Return [x, y] of the center of cell containing provided text 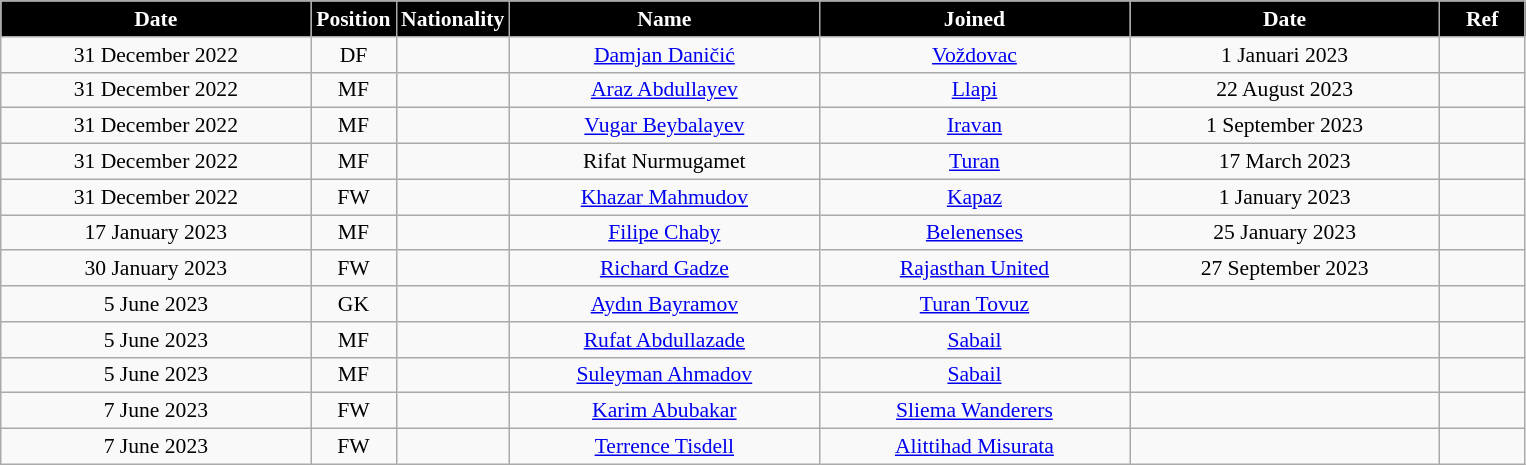
Nationality [452, 19]
GK [354, 304]
Damjan Daničić [664, 55]
1 Januari 2023 [1285, 55]
Turan [974, 162]
25 January 2023 [1285, 233]
Sliema Wanderers [974, 411]
22 August 2023 [1285, 90]
Richard Gadze [664, 269]
Rifat Nurmugamet [664, 162]
Name [664, 19]
30 January 2023 [156, 269]
1 January 2023 [1285, 197]
DF [354, 55]
Filipe Chaby [664, 233]
Aydın Bayramov [664, 304]
Turan Tovuz [974, 304]
Ref [1482, 19]
Rajasthan United [974, 269]
Suleyman Ahmadov [664, 375]
Joined [974, 19]
17 March 2023 [1285, 162]
Alittihad Misurata [974, 447]
Rufat Abdullazade [664, 340]
Khazar Mahmudov [664, 197]
Araz Abdullayev [664, 90]
27 September 2023 [1285, 269]
1 September 2023 [1285, 126]
Terrence Tisdell [664, 447]
Position [354, 19]
Voždovac [974, 55]
Karim Abubakar [664, 411]
Kapaz [974, 197]
Vugar Beybalayev [664, 126]
17 January 2023 [156, 233]
Belenenses [974, 233]
Iravan [974, 126]
Llapi [974, 90]
